Pinpoint the cell where the given text exists, returning its [X, Y] midpoint coordinate. 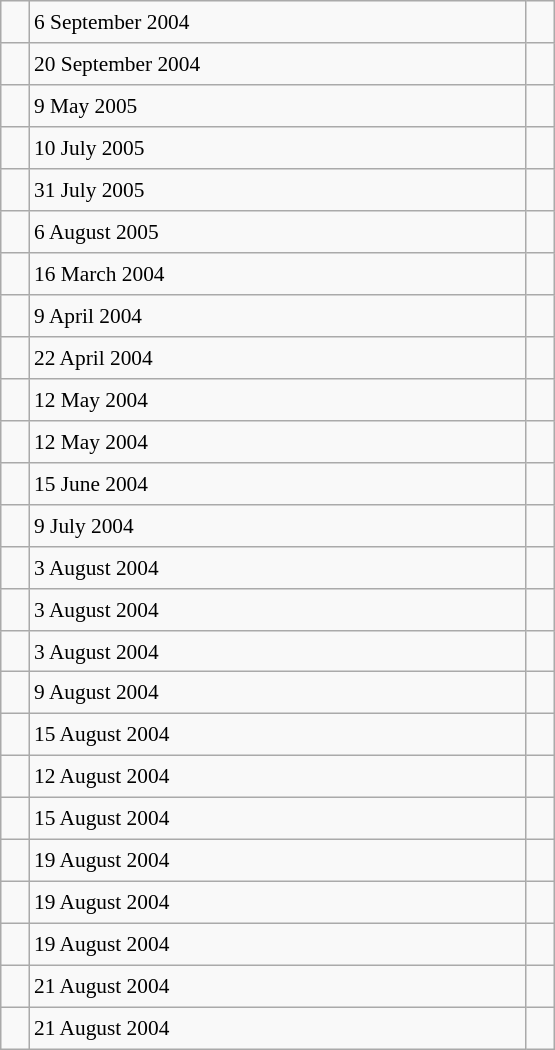
15 June 2004 [278, 483]
6 September 2004 [278, 22]
10 July 2005 [278, 148]
16 March 2004 [278, 274]
22 April 2004 [278, 358]
31 July 2005 [278, 190]
9 August 2004 [278, 693]
6 August 2005 [278, 232]
20 September 2004 [278, 64]
12 August 2004 [278, 777]
9 May 2005 [278, 106]
9 July 2004 [278, 525]
9 April 2004 [278, 316]
